Determine the (X, Y) coordinate at the center of the cell enclosing the given text.  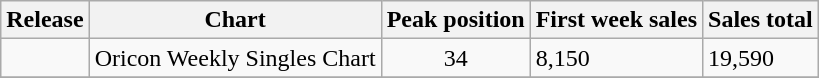
19,590 (761, 58)
34 (456, 58)
Sales total (761, 20)
Release (45, 20)
Oricon Weekly Singles Chart (235, 58)
8,150 (616, 58)
Peak position (456, 20)
First week sales (616, 20)
Chart (235, 20)
